For the text-containing cell, return its midpoint in (x, y) coordinate format. 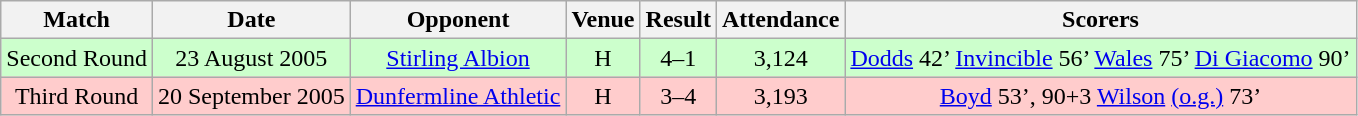
Attendance (780, 20)
23 August 2005 (251, 58)
3–4 (678, 96)
3,193 (780, 96)
20 September 2005 (251, 96)
Date (251, 20)
Second Round (77, 58)
Stirling Albion (458, 58)
Dodds 42’ Invincible 56’ Wales 75’ Di Giacomo 90’ (1100, 58)
Third Round (77, 96)
4–1 (678, 58)
Scorers (1100, 20)
Opponent (458, 20)
Venue (603, 20)
Boyd 53’, 90+3 Wilson (o.g.) 73’ (1100, 96)
Dunfermline Athletic (458, 96)
Result (678, 20)
Match (77, 20)
3,124 (780, 58)
